Extract the [X, Y] coordinate from the center of the cell holding the provided text.  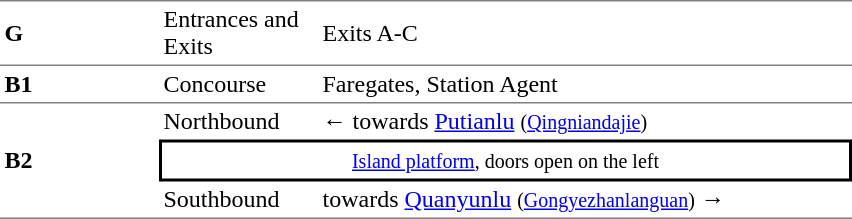
Concourse [238, 85]
Island platform, doors open on the left [506, 161]
G [80, 33]
Entrances and Exits [238, 33]
Northbound [238, 122]
B1 [80, 85]
Exits A-C [585, 33]
Faregates, Station Agent [585, 85]
← towards Putianlu (Qingniandajie) [585, 122]
